Return (x, y) of the center of cell containing provided text 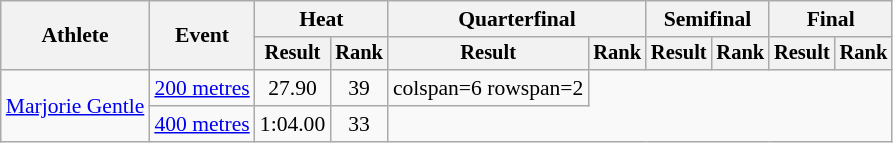
Semifinal (708, 19)
colspan=6 rowspan=2 (488, 88)
Event (202, 36)
200 metres (202, 88)
Quarterfinal (517, 19)
Marjorie Gentle (76, 106)
Final (830, 19)
Athlete (76, 36)
27.90 (292, 88)
33 (359, 124)
400 metres (202, 124)
39 (359, 88)
1:04.00 (292, 124)
Heat (322, 19)
